For the text-containing cell, return its midpoint in (x, y) coordinate format. 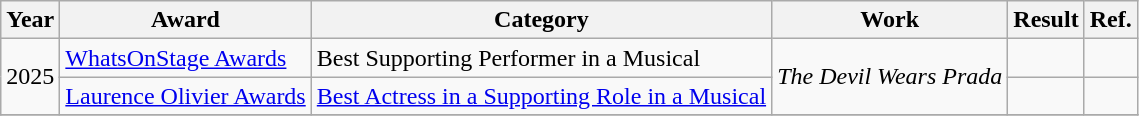
Category (541, 20)
Year (30, 20)
2025 (30, 77)
Ref. (1110, 20)
Best Supporting Performer in a Musical (541, 58)
Result (1046, 20)
Work (890, 20)
Laurence Olivier Awards (186, 96)
Best Actress in a Supporting Role in a Musical (541, 96)
The Devil Wears Prada (890, 77)
WhatsOnStage Awards (186, 58)
Award (186, 20)
